Pinpoint the cell where the given text exists, returning its [X, Y] midpoint coordinate. 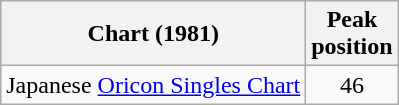
Japanese Oricon Singles Chart [154, 85]
46 [352, 85]
Peakposition [352, 34]
Chart (1981) [154, 34]
